Return the [x, y] coordinate for the center point of the cell that contains the specified text.  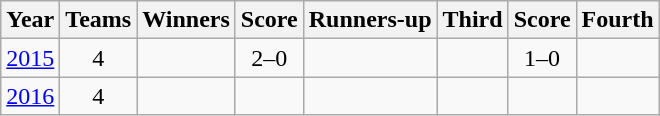
Year [30, 20]
2–0 [269, 58]
Fourth [618, 20]
2015 [30, 58]
2016 [30, 96]
1–0 [542, 58]
Teams [98, 20]
Third [472, 20]
Winners [186, 20]
Runners-up [370, 20]
